Pinpoint the cell where the given text exists, returning its [X, Y] midpoint coordinate. 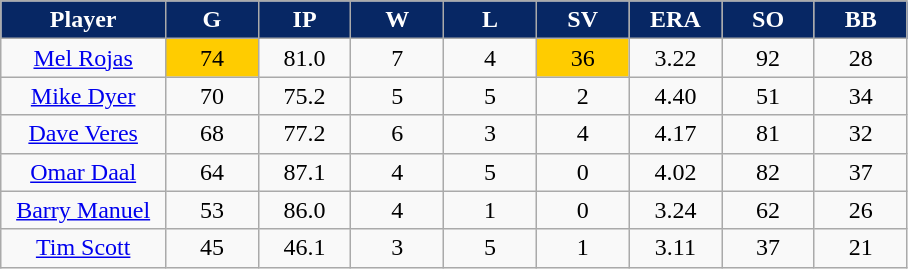
Mike Dyer [84, 96]
7 [398, 58]
4.40 [676, 96]
G [212, 20]
3.11 [676, 248]
Dave Veres [84, 134]
34 [860, 96]
81 [768, 134]
L [490, 20]
21 [860, 248]
53 [212, 210]
ERA [676, 20]
45 [212, 248]
Omar Daal [84, 172]
68 [212, 134]
IP [304, 20]
3.24 [676, 210]
36 [582, 58]
81.0 [304, 58]
4.02 [676, 172]
Player [84, 20]
92 [768, 58]
62 [768, 210]
87.1 [304, 172]
Barry Manuel [84, 210]
75.2 [304, 96]
6 [398, 134]
77.2 [304, 134]
BB [860, 20]
28 [860, 58]
51 [768, 96]
Mel Rojas [84, 58]
SV [582, 20]
Tim Scott [84, 248]
32 [860, 134]
3.22 [676, 58]
4.17 [676, 134]
74 [212, 58]
2 [582, 96]
SO [768, 20]
46.1 [304, 248]
26 [860, 210]
64 [212, 172]
70 [212, 96]
86.0 [304, 210]
W [398, 20]
82 [768, 172]
